Search for the cell housing the specified text and yield its [X, Y] center coordinate. 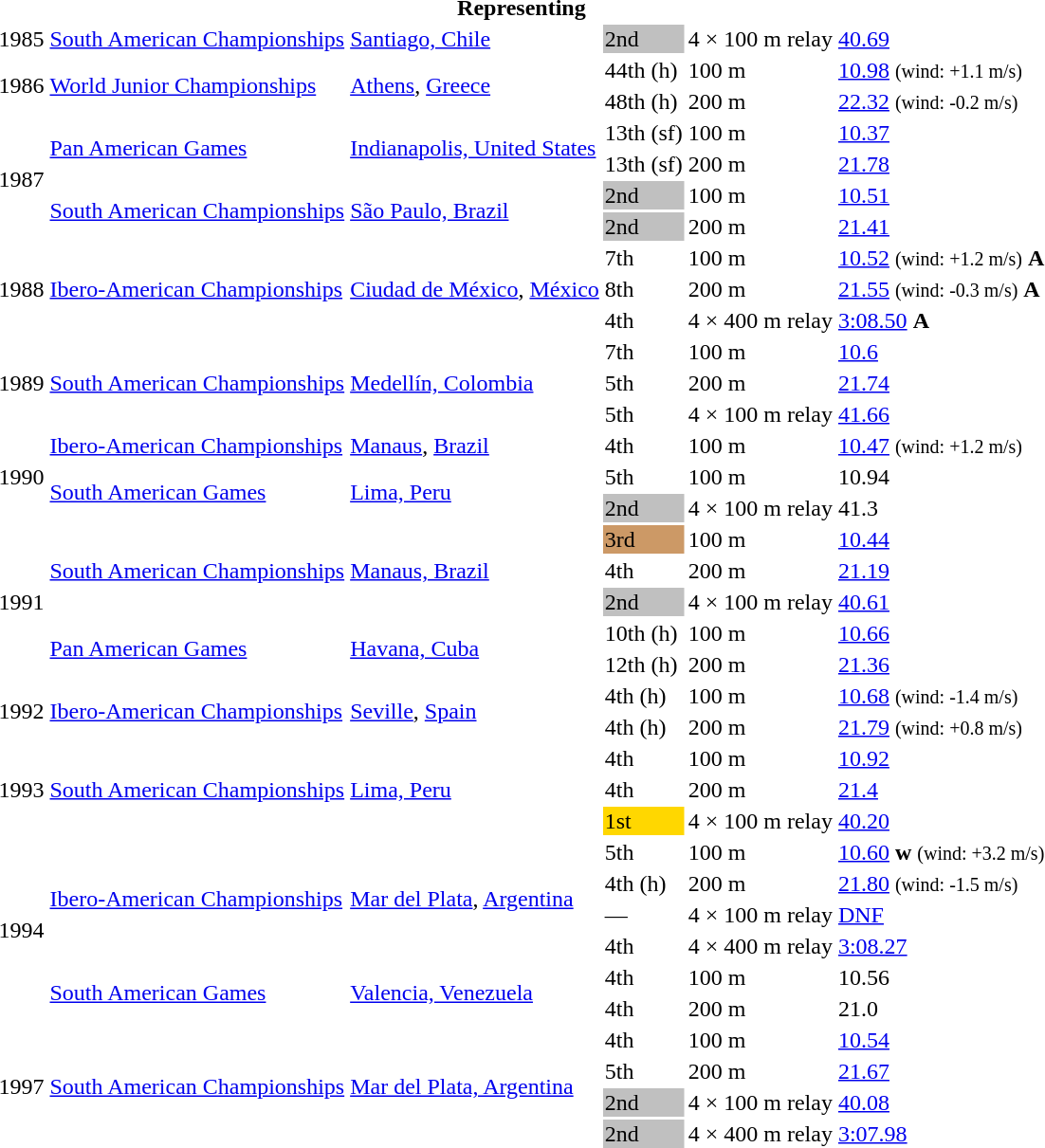
1st [643, 821]
44th (h) [643, 70]
10.51 [941, 195]
21.55 (wind: -0.3 m/s) A [941, 289]
10.98 (wind: +1.1 m/s) [941, 70]
— [643, 915]
21.4 [941, 790]
22.32 (wind: -0.2 m/s) [941, 101]
3:08.50 A [941, 320]
21.0 [941, 1009]
21.78 [941, 164]
21.36 [941, 665]
21.41 [941, 227]
40.08 [941, 1102]
Medellín, Colombia [475, 383]
10.66 [941, 633]
10.60 w (wind: +3.2 m/s) [941, 852]
10.44 [941, 539]
10.68 (wind: -1.4 m/s) [941, 696]
10.52 (wind: +1.2 m/s) A [941, 258]
World Junior Championships [197, 85]
10.94 [941, 477]
Athens, Greece [475, 85]
48th (h) [643, 101]
10.37 [941, 133]
21.79 (wind: +0.8 m/s) [941, 727]
21.67 [941, 1071]
Valencia, Venezuela [475, 993]
10.6 [941, 352]
Havana, Cuba [475, 648]
10.92 [941, 758]
São Paulo, Brazil [475, 210]
Ciudad de México, México [475, 289]
3rd [643, 539]
21.19 [941, 571]
41.66 [941, 414]
21.80 (wind: -1.5 m/s) [941, 884]
41.3 [941, 508]
3:08.27 [941, 946]
10th (h) [643, 633]
Santiago, Chile [475, 39]
Seville, Spain [475, 711]
40.61 [941, 602]
40.69 [941, 39]
21.74 [941, 383]
40.20 [941, 821]
10.47 (wind: +1.2 m/s) [941, 446]
10.54 [941, 1040]
8th [643, 289]
Indianapolis, United States [475, 148]
10.56 [941, 977]
12th (h) [643, 665]
3:07.98 [941, 1134]
DNF [941, 915]
